For the text-containing cell, return its midpoint in (x, y) coordinate format. 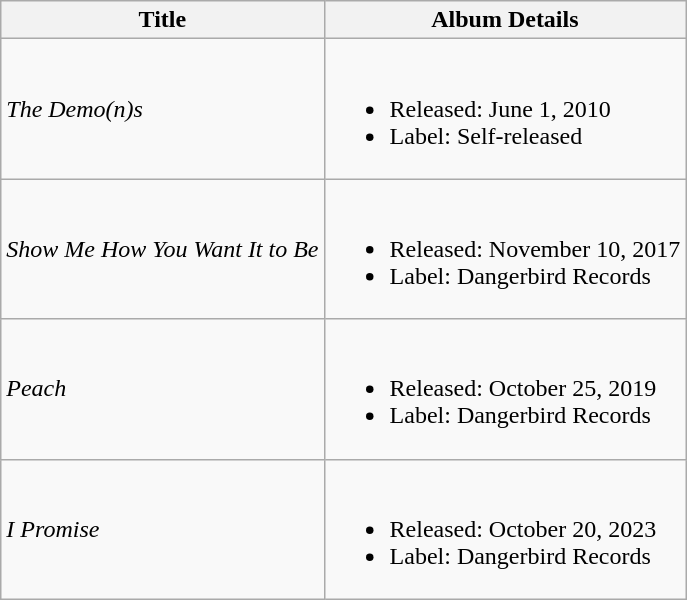
The Demo(n)s (162, 109)
Peach (162, 389)
Album Details (505, 20)
Show Me How You Want It to Be (162, 249)
Released: June 1, 2010Label: Self-released (505, 109)
Released: October 25, 2019Label: Dangerbird Records (505, 389)
Released: October 20, 2023Label: Dangerbird Records (505, 529)
I Promise (162, 529)
Released: November 10, 2017Label: Dangerbird Records (505, 249)
Title (162, 20)
